Find where the given text appears and provide that cell's center as [x, y] coordinate. 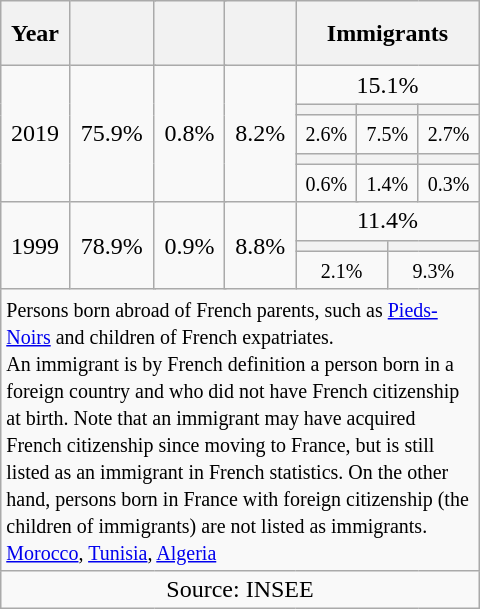
15.1% [388, 85]
0.3% [448, 183]
2.6% [326, 134]
75.9% [112, 134]
1.4% [388, 183]
2019 [36, 134]
Source: INSEE [240, 589]
78.9% [112, 246]
7.5% [388, 134]
2.7% [448, 134]
1999 [36, 246]
9.3% [433, 270]
0.8% [190, 134]
8.8% [260, 246]
Immigrants [388, 34]
8.2% [260, 134]
2.1% [342, 270]
Year [36, 34]
0.9% [190, 246]
0.6% [326, 183]
11.4% [388, 221]
